For the text-containing cell, return its midpoint in [X, Y] coordinate format. 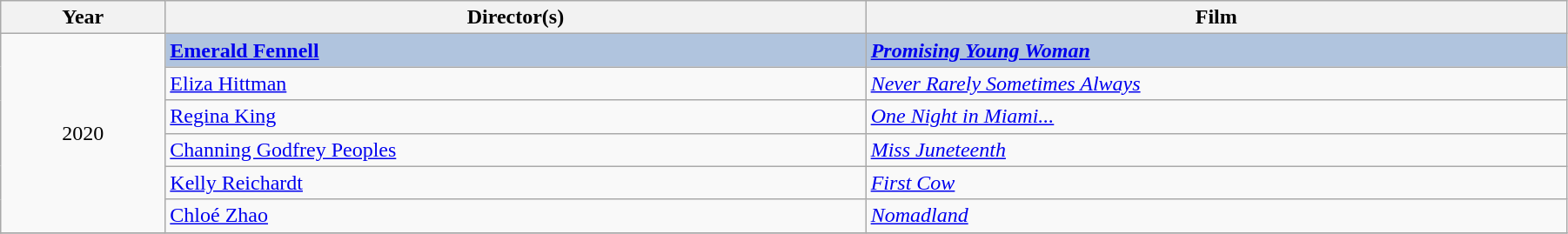
Emerald Fennell [515, 50]
Eliza Hittman [515, 84]
One Night in Miami... [1216, 117]
Director(s) [515, 17]
Promising Young Woman [1216, 50]
Year [84, 17]
Miss Juneteenth [1216, 150]
Never Rarely Sometimes Always [1216, 84]
Channing Godfrey Peoples [515, 150]
Regina King [515, 117]
Film [1216, 17]
2020 [84, 133]
First Cow [1216, 183]
Kelly Reichardt [515, 183]
Chloé Zhao [515, 216]
Nomadland [1216, 216]
